Output the (x, y) coordinate of the center of the cell containing the given text.  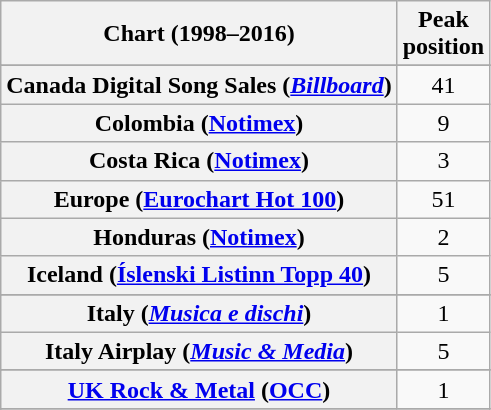
9 (443, 123)
Costa Rica (Notimex) (199, 161)
Peakposition (443, 34)
Iceland (Íslenski Listinn Topp 40) (199, 275)
51 (443, 199)
Chart (1998–2016) (199, 34)
2 (443, 237)
Italy Airplay (Music & Media) (199, 351)
Colombia (Notimex) (199, 123)
Europe (Eurochart Hot 100) (199, 199)
3 (443, 161)
Italy (Musica e dischi) (199, 313)
Canada Digital Song Sales (Billboard) (199, 85)
Honduras (Notimex) (199, 237)
UK Rock & Metal (OCC) (199, 389)
41 (443, 85)
